Provide the (x, y) coordinate of the cell's center where the given text is located.  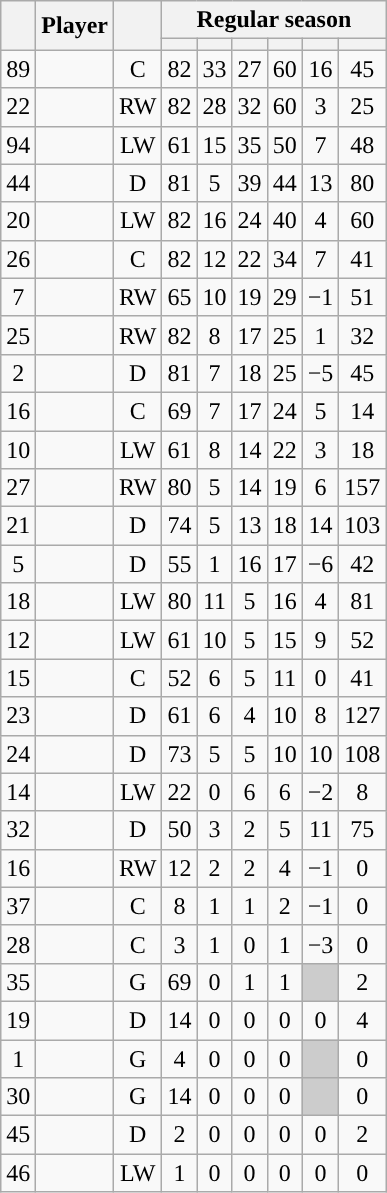
Player (75, 26)
40 (284, 221)
20 (18, 221)
65 (180, 297)
74 (180, 526)
55 (180, 564)
89 (18, 69)
108 (362, 754)
157 (362, 488)
29 (284, 297)
103 (362, 526)
94 (18, 145)
75 (362, 830)
−3 (320, 944)
23 (18, 716)
42 (362, 564)
−6 (320, 564)
−5 (320, 373)
Regular season (274, 20)
30 (18, 1097)
26 (18, 259)
34 (284, 259)
48 (362, 145)
9 (320, 640)
37 (18, 906)
33 (214, 69)
−2 (320, 792)
73 (180, 754)
51 (362, 297)
46 (18, 1173)
127 (362, 716)
39 (250, 183)
21 (18, 526)
